For the text-containing cell, return its midpoint in [X, Y] coordinate format. 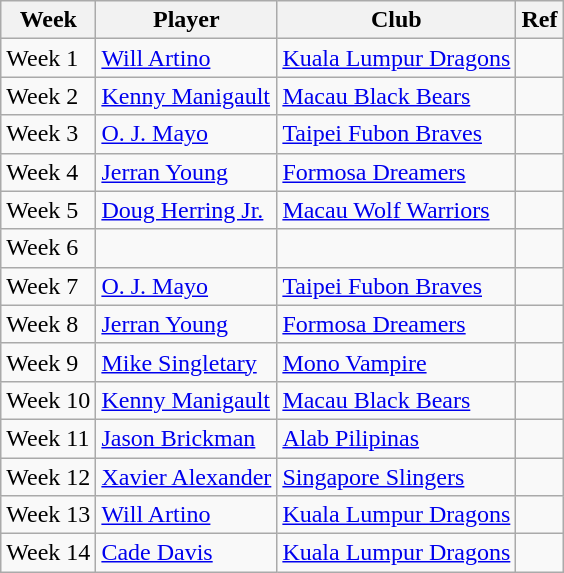
Week 9 [48, 362]
Week 7 [48, 286]
Doug Herring Jr. [186, 210]
Mono Vampire [396, 362]
Week 4 [48, 172]
Jason Brickman [186, 438]
Mike Singletary [186, 362]
Week 10 [48, 400]
Week 14 [48, 553]
Club [396, 20]
Week [48, 20]
Week 8 [48, 324]
Xavier Alexander [186, 477]
Week 12 [48, 477]
Week 3 [48, 134]
Week 6 [48, 248]
Macau Wolf Warriors [396, 210]
Week 13 [48, 515]
Ref [540, 20]
Week 1 [48, 58]
Player [186, 20]
Week 5 [48, 210]
Week 2 [48, 96]
Alab Pilipinas [396, 438]
Cade Davis [186, 553]
Singapore Slingers [396, 477]
Week 11 [48, 438]
